Search for the cell housing the specified text and yield its (X, Y) center coordinate. 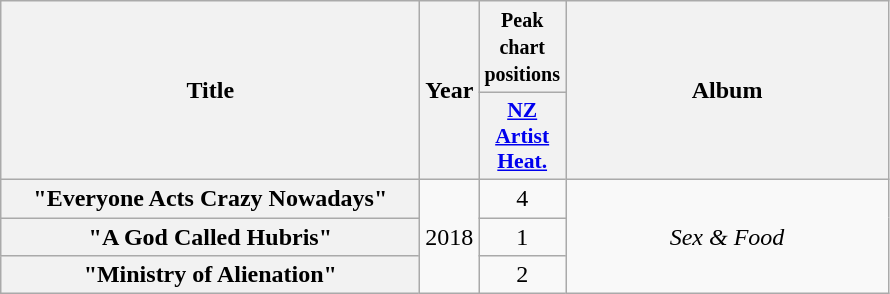
1 (522, 237)
NZArtistHeat. (522, 136)
Peak chartpositions (522, 47)
Year (450, 90)
"Ministry of Alienation" (210, 275)
"Everyone Acts Crazy Nowadays" (210, 198)
2018 (450, 236)
Sex & Food (728, 236)
Album (728, 90)
"A God Called Hubris" (210, 237)
4 (522, 198)
2 (522, 275)
Title (210, 90)
